Identify which cell holds the provided text, then report its (x, y) central coordinate. 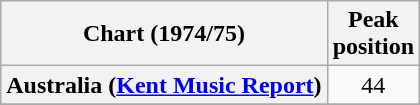
Chart (1974/75) (164, 34)
Peakposition (373, 34)
Australia (Kent Music Report) (164, 85)
44 (373, 85)
